Output the [X, Y] coordinate of the center of the cell containing the given text.  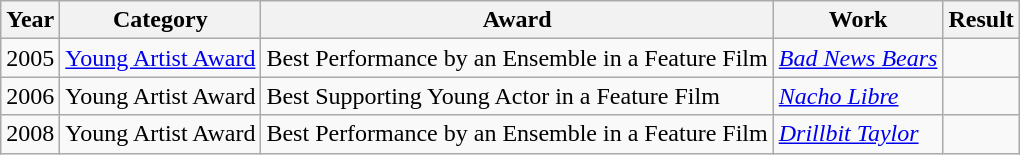
Category [160, 20]
2008 [30, 134]
2006 [30, 96]
Bad News Bears [858, 58]
Work [858, 20]
Best Supporting Young Actor in a Feature Film [517, 96]
Drillbit Taylor [858, 134]
Award [517, 20]
2005 [30, 58]
Nacho Libre [858, 96]
Year [30, 20]
Result [981, 20]
